Return [x, y] of the center of cell containing provided text 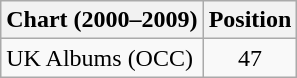
Position [250, 20]
UK Albums (OCC) [102, 58]
47 [250, 58]
Chart (2000–2009) [102, 20]
